Determine the [x, y] coordinate at the center of the cell enclosing the given text.  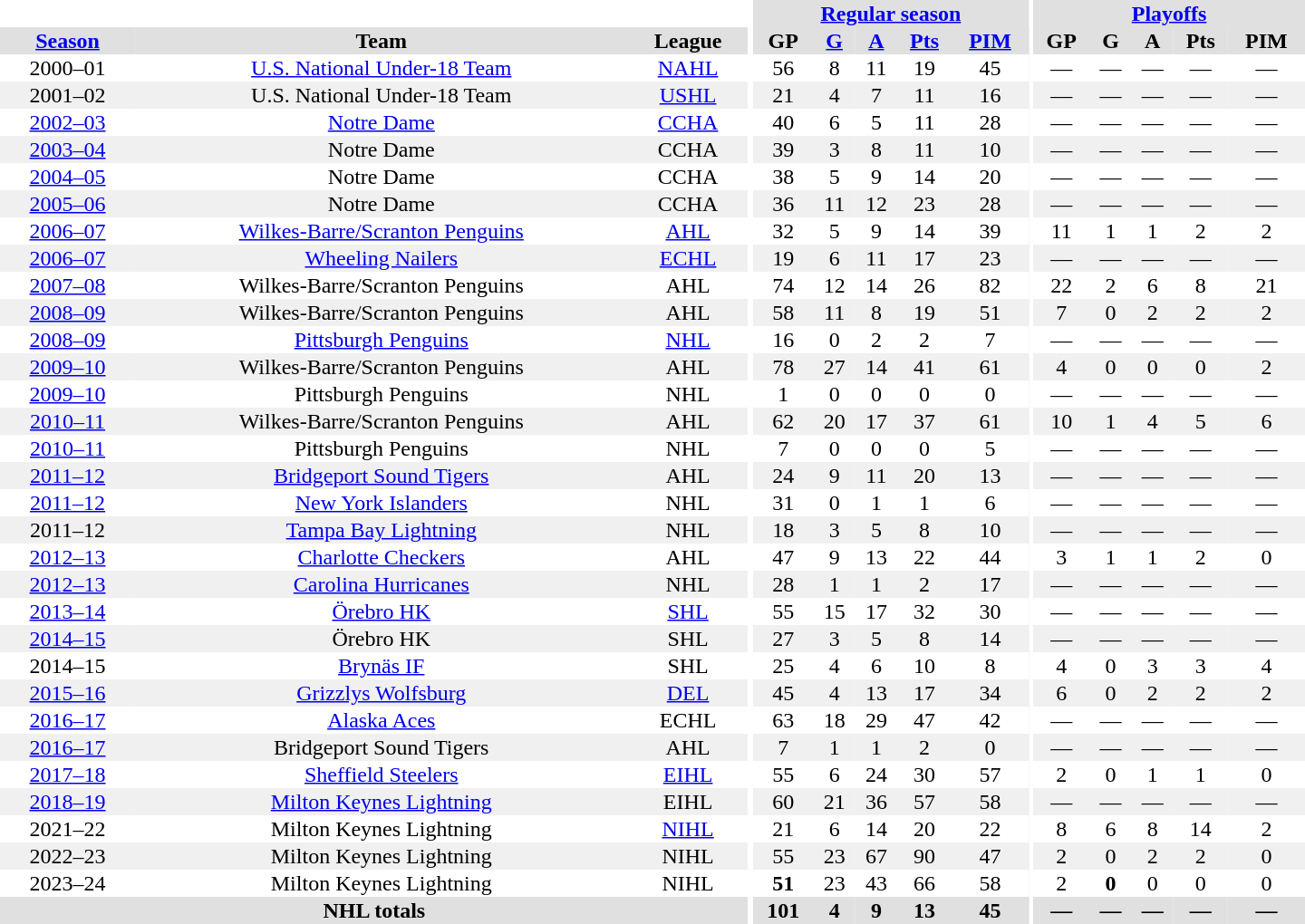
NHL totals [374, 910]
31 [783, 503]
League [689, 41]
DEL [689, 693]
38 [783, 177]
2013–14 [67, 611]
2021–22 [67, 829]
63 [783, 720]
78 [783, 367]
Grizzlys Wolfsburg [382, 693]
2002–03 [67, 122]
2005–06 [67, 204]
Sheffield Steelers [382, 775]
62 [783, 421]
40 [783, 122]
25 [783, 666]
2022–23 [67, 856]
Tampa Bay Lightning [382, 530]
Brynäs IF [382, 666]
2017–18 [67, 775]
41 [924, 367]
90 [924, 856]
USHL [689, 95]
2023–24 [67, 883]
60 [783, 802]
Wheeling Nailers [382, 258]
43 [876, 883]
26 [924, 285]
101 [783, 910]
56 [783, 68]
Playoffs [1169, 14]
Carolina Hurricanes [382, 584]
2004–05 [67, 177]
37 [924, 421]
67 [876, 856]
Charlotte Checkers [382, 557]
New York Islanders [382, 503]
2000–01 [67, 68]
74 [783, 285]
2018–19 [67, 802]
Alaska Aces [382, 720]
Season [67, 41]
82 [990, 285]
NAHL [689, 68]
2001–02 [67, 95]
66 [924, 883]
44 [990, 557]
2015–16 [67, 693]
Regular season [891, 14]
2003–04 [67, 149]
34 [990, 693]
2007–08 [67, 285]
Team [382, 41]
29 [876, 720]
42 [990, 720]
15 [835, 611]
